From the cell containing the given text, extract its center point as (X, Y) coordinate. 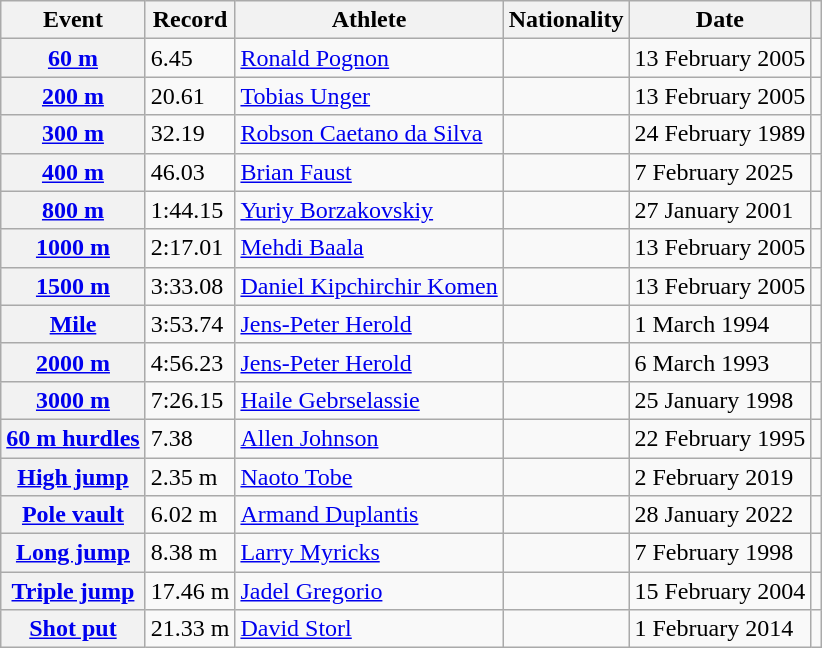
Long jump (73, 553)
Event (73, 20)
2000 m (73, 362)
6 March 1993 (720, 362)
Allen Johnson (369, 438)
1 March 1994 (720, 324)
Haile Gebrselassie (369, 400)
7 February 2025 (720, 172)
21.33 m (190, 629)
Robson Caetano da Silva (369, 134)
3:33.08 (190, 286)
Date (720, 20)
Ronald Pognon (369, 58)
Pole vault (73, 515)
400 m (73, 172)
1500 m (73, 286)
20.61 (190, 96)
Tobias Unger (369, 96)
32.19 (190, 134)
200 m (73, 96)
7:26.15 (190, 400)
Mile (73, 324)
8.38 m (190, 553)
6.45 (190, 58)
28 January 2022 (720, 515)
24 February 1989 (720, 134)
3000 m (73, 400)
Nationality (566, 20)
David Storl (369, 629)
Larry Myricks (369, 553)
1:44.15 (190, 210)
17.46 m (190, 591)
3:53.74 (190, 324)
Record (190, 20)
Athlete (369, 20)
800 m (73, 210)
Mehdi Baala (369, 248)
Armand Duplantis (369, 515)
1000 m (73, 248)
7 February 1998 (720, 553)
2.35 m (190, 477)
60 m (73, 58)
1 February 2014 (720, 629)
7.38 (190, 438)
25 January 1998 (720, 400)
Shot put (73, 629)
Daniel Kipchirchir Komen (369, 286)
46.03 (190, 172)
27 January 2001 (720, 210)
Triple jump (73, 591)
60 m hurdles (73, 438)
2 February 2019 (720, 477)
Jadel Gregorio (369, 591)
300 m (73, 134)
22 February 1995 (720, 438)
Brian Faust (369, 172)
Naoto Tobe (369, 477)
High jump (73, 477)
Yuriy Borzakovskiy (369, 210)
6.02 m (190, 515)
4:56.23 (190, 362)
15 February 2004 (720, 591)
2:17.01 (190, 248)
